For the text-containing cell, return its midpoint in [x, y] coordinate format. 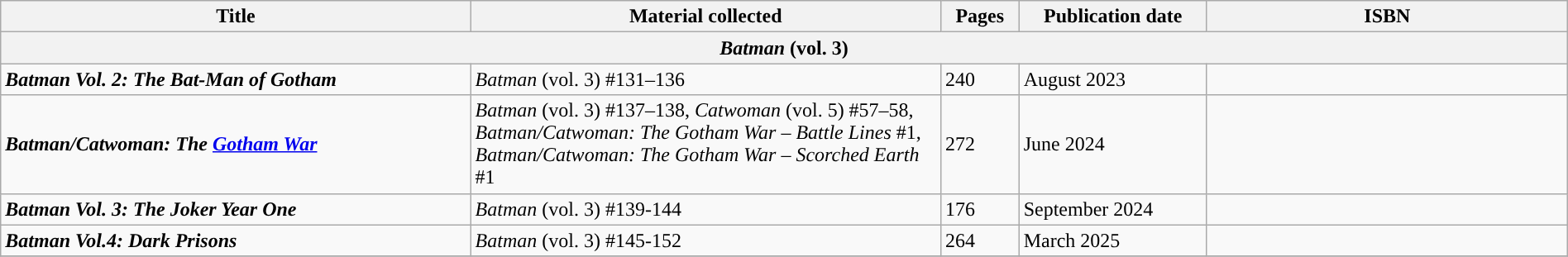
September 2024 [1113, 209]
June 2024 [1113, 144]
Pages [979, 17]
Title [236, 17]
Batman (vol. 3) #139-144 [705, 209]
March 2025 [1113, 240]
Batman Vol.4: Dark Prisons [236, 240]
264 [979, 240]
Material collected [705, 17]
Batman Vol. 3: The Joker Year One [236, 209]
Batman (vol. 3) [784, 48]
240 [979, 79]
ISBN [1387, 17]
Batman (vol. 3) #131–136 [705, 79]
August 2023 [1113, 79]
Batman Vol. 2: The Bat-Man of Gotham [236, 79]
Publication date [1113, 17]
272 [979, 144]
Batman/Catwoman: The Gotham War [236, 144]
176 [979, 209]
Batman (vol. 3) #145-152 [705, 240]
